For the text-containing cell, return its midpoint in [X, Y] coordinate format. 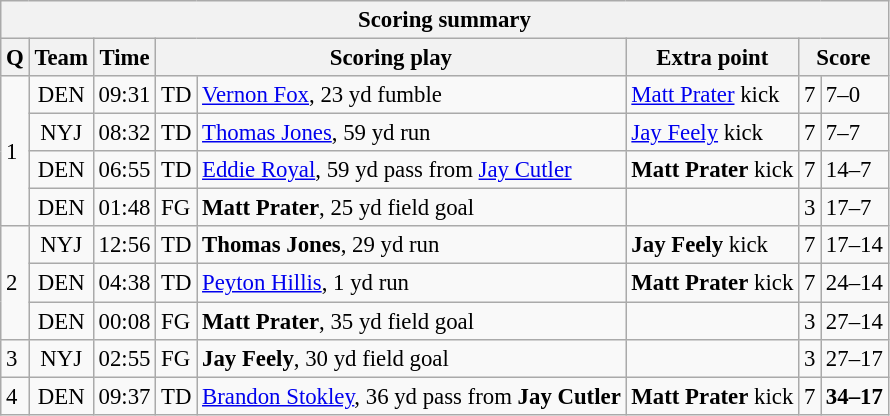
09:31 [124, 95]
02:55 [124, 358]
09:37 [124, 396]
17–14 [855, 245]
Extra point [712, 58]
Brandon Stokley, 36 yd pass from Jay Cutler [412, 396]
Scoring summary [444, 20]
34–17 [855, 396]
08:32 [124, 133]
Q [15, 58]
Eddie Royal, 59 yd pass from Jay Cutler [412, 170]
7–0 [855, 95]
01:48 [124, 208]
17–7 [855, 208]
Score [844, 58]
Matt Prater, 35 yd field goal [412, 321]
Peyton Hillis, 1 yd run [412, 283]
27–14 [855, 321]
4 [15, 396]
24–14 [855, 283]
27–17 [855, 358]
14–7 [855, 170]
7–7 [855, 133]
Team [61, 58]
1 [15, 151]
Jay Feely, 30 yd field goal [412, 358]
Vernon Fox, 23 yd fumble [412, 95]
Scoring play [391, 58]
Time [124, 58]
Thomas Jones, 59 yd run [412, 133]
06:55 [124, 170]
00:08 [124, 321]
12:56 [124, 245]
Thomas Jones, 29 yd run [412, 245]
Matt Prater, 25 yd field goal [412, 208]
2 [15, 282]
04:38 [124, 283]
